Identify which cell holds the provided text, then report its [x, y] central coordinate. 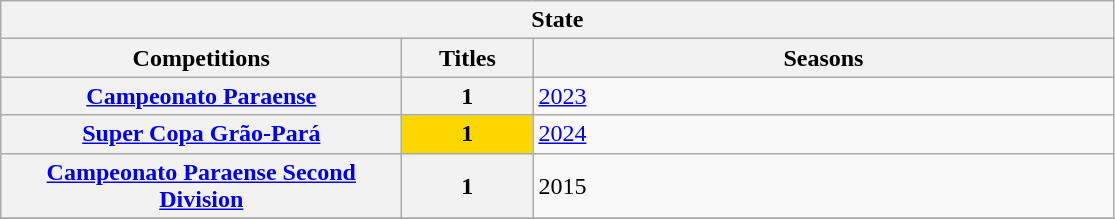
Campeonato Paraense Second Division [202, 186]
Competitions [202, 58]
Super Copa Grão-Pará [202, 134]
2015 [824, 186]
Campeonato Paraense [202, 96]
2023 [824, 96]
2024 [824, 134]
State [558, 20]
Seasons [824, 58]
Titles [468, 58]
